Return the [x, y] coordinate for the center point of the cell that contains the specified text.  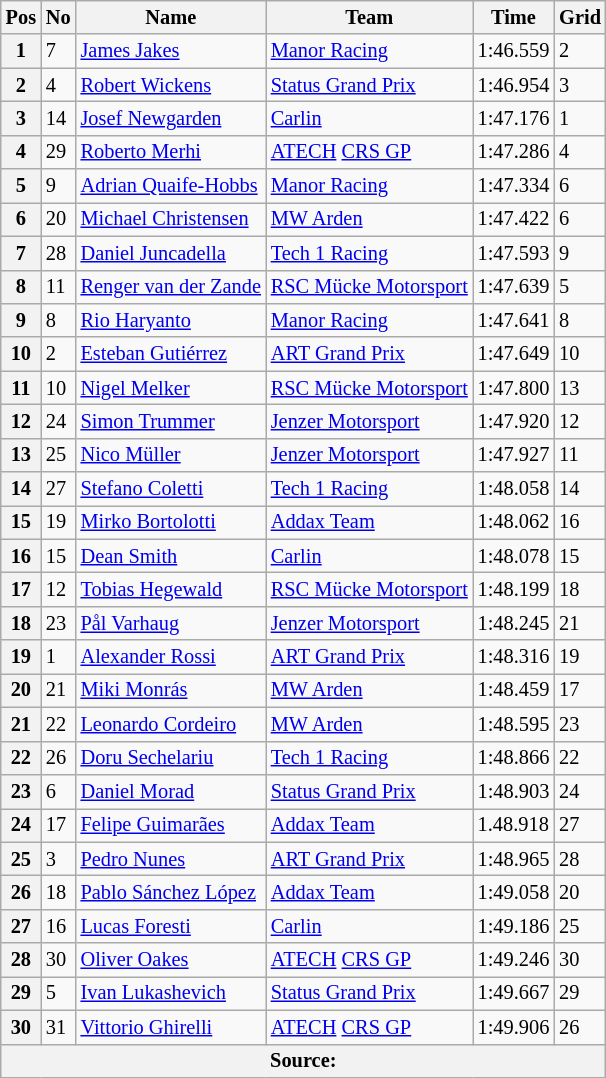
Renger van der Zande [171, 287]
1:47.639 [514, 287]
Team [370, 17]
1:49.246 [514, 960]
Robert Wickens [171, 85]
Oliver Oakes [171, 960]
1:48.965 [514, 859]
Doru Sechelariu [171, 758]
Leonardo Cordeiro [171, 724]
Stefano Coletti [171, 489]
Nigel Melker [171, 388]
1:47.286 [514, 152]
1:49.186 [514, 926]
Daniel Morad [171, 791]
Simon Trummer [171, 421]
Name [171, 17]
1:46.954 [514, 85]
Vittorio Ghirelli [171, 1027]
Roberto Merhi [171, 152]
Pål Varhaug [171, 623]
1:49.667 [514, 993]
1:48.062 [514, 522]
1:48.316 [514, 657]
Daniel Juncadella [171, 253]
1:48.903 [514, 791]
Alexander Rossi [171, 657]
1:47.176 [514, 118]
1:49.906 [514, 1027]
1:48.199 [514, 589]
1:49.058 [514, 892]
1:47.422 [514, 219]
Time [514, 17]
Lucas Foresti [171, 926]
1.48.918 [514, 825]
Ivan Lukashevich [171, 993]
1:48.245 [514, 623]
Nico Müller [171, 455]
1:47.927 [514, 455]
1:46.559 [514, 51]
1:48.459 [514, 690]
Esteban Gutiérrez [171, 354]
Pos [21, 17]
Source: [304, 1061]
1:47.649 [514, 354]
Grid [580, 17]
1:47.593 [514, 253]
Miki Monrás [171, 690]
Dean Smith [171, 556]
1:48.058 [514, 489]
1:47.920 [514, 421]
Tobias Hegewald [171, 589]
1:48.595 [514, 724]
31 [58, 1027]
Mirko Bortolotti [171, 522]
1:47.800 [514, 388]
Rio Haryanto [171, 320]
Michael Christensen [171, 219]
1:47.334 [514, 186]
1:48.078 [514, 556]
No [58, 17]
1:47.641 [514, 320]
1:48.866 [514, 758]
Adrian Quaife-Hobbs [171, 186]
James Jakes [171, 51]
Josef Newgarden [171, 118]
Pedro Nunes [171, 859]
Felipe Guimarães [171, 825]
Pablo Sánchez López [171, 892]
